Capture the cell that displays the provided text and extract its (X, Y) central coordinate. 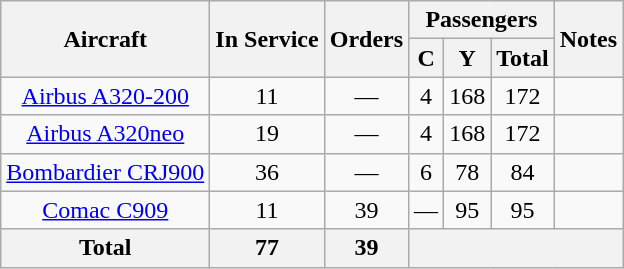
Bombardier CRJ900 (106, 172)
Orders (366, 39)
6 (426, 172)
Airbus A320neo (106, 134)
Aircraft (106, 39)
Notes (588, 39)
78 (468, 172)
In Service (267, 39)
Airbus A320-200 (106, 96)
C (426, 58)
19 (267, 134)
Passengers (482, 20)
77 (267, 248)
84 (523, 172)
Comac C909 (106, 210)
Y (468, 58)
36 (267, 172)
